Detect which cell encompasses the target text, then output its (X, Y) center coordinate. 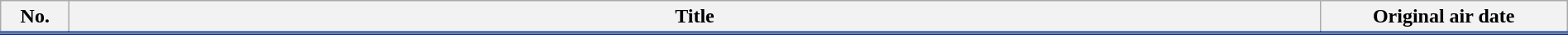
No. (35, 17)
Original air date (1444, 17)
Title (695, 17)
